Search for the cell housing the specified text and yield its (X, Y) center coordinate. 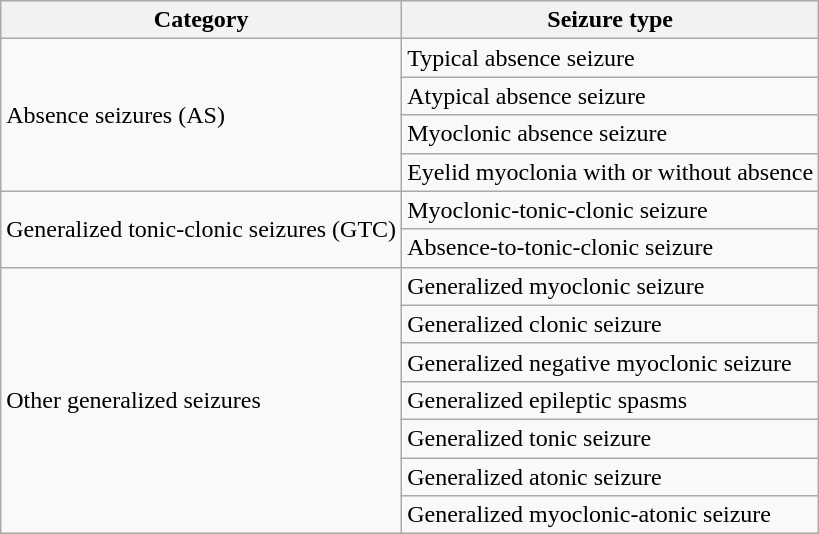
Generalized myoclonic seizure (610, 286)
Generalized tonic-clonic seizures (GTC) (202, 229)
Generalized clonic seizure (610, 324)
Typical absence seizure (610, 58)
Other generalized seizures (202, 400)
Absence-to-tonic-clonic seizure (610, 248)
Category (202, 20)
Generalized myoclonic-atonic seizure (610, 515)
Generalized atonic seizure (610, 477)
Generalized tonic seizure (610, 438)
Atypical absence seizure (610, 96)
Absence seizures (AS) (202, 115)
Generalized epileptic spasms (610, 400)
Generalized negative myoclonic seizure (610, 362)
Seizure type (610, 20)
Myoclonic absence seizure (610, 134)
Myoclonic-tonic-clonic seizure (610, 210)
Eyelid myoclonia with or without absence (610, 172)
